Scan for the cell matching the given text and deliver its [X, Y] coordinate at center. 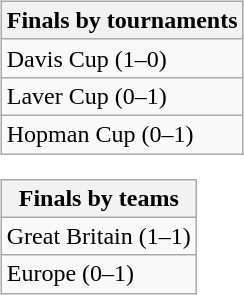
Davis Cup (1–0) [122, 58]
Finals by teams [98, 198]
Laver Cup (0–1) [122, 96]
Great Britain (1–1) [98, 236]
Hopman Cup (0–1) [122, 134]
Finals by tournaments [122, 20]
Europe (0–1) [98, 274]
